Determine the [x, y] coordinate at the center of the cell enclosing the given text.  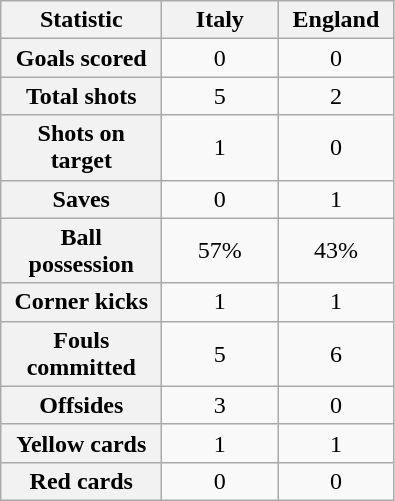
Shots on target [82, 148]
Italy [220, 20]
Corner kicks [82, 302]
England [336, 20]
43% [336, 250]
Statistic [82, 20]
6 [336, 354]
Ball possession [82, 250]
57% [220, 250]
Offsides [82, 405]
3 [220, 405]
2 [336, 96]
Red cards [82, 481]
Saves [82, 199]
Fouls committed [82, 354]
Total shots [82, 96]
Yellow cards [82, 443]
Goals scored [82, 58]
